Scan for the cell matching the given text and deliver its [X, Y] coordinate at center. 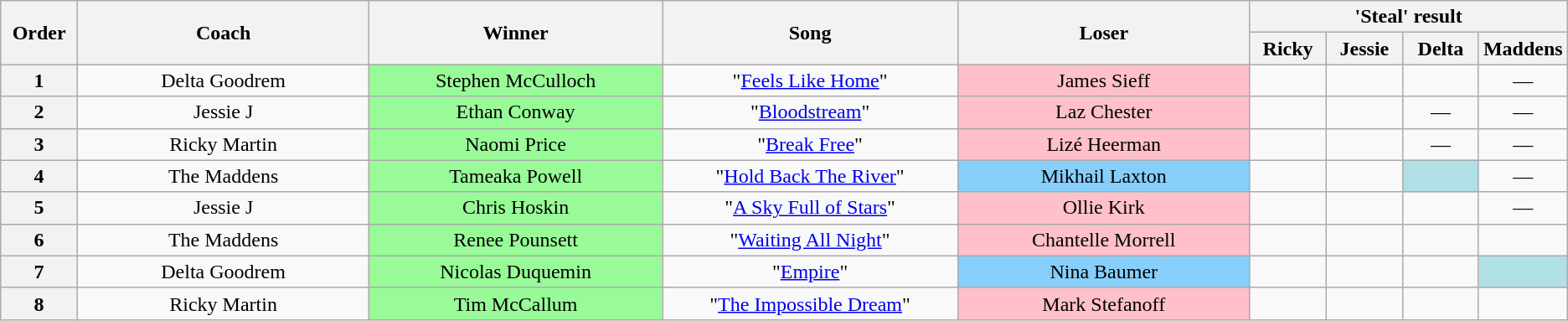
Naomi Price [516, 144]
James Sieff [1104, 80]
2 [39, 112]
5 [39, 208]
3 [39, 144]
Order [39, 33]
Lizé Heerman [1104, 144]
Ricky [1288, 49]
Nicolas Duquemin [516, 272]
Loser [1104, 33]
"Bloodstream" [811, 112]
"Break Free" [811, 144]
"The Impossible Dream" [811, 303]
8 [39, 303]
Coach [224, 33]
Chantelle Morrell [1104, 240]
Mikhail Laxton [1104, 176]
"Empire" [811, 272]
Stephen McCulloch [516, 80]
Tim McCallum [516, 303]
Maddens [1523, 49]
Laz Chester [1104, 112]
Ollie Kirk [1104, 208]
Chris Hoskin [516, 208]
7 [39, 272]
Jessie [1364, 49]
6 [39, 240]
Mark Stefanoff [1104, 303]
"Waiting All Night" [811, 240]
"A Sky Full of Stars" [811, 208]
1 [39, 80]
Winner [516, 33]
"Hold Back The River" [811, 176]
Delta [1441, 49]
"Feels Like Home" [811, 80]
'Steal' result [1409, 17]
Tameaka Powell [516, 176]
Ethan Conway [516, 112]
Nina Baumer [1104, 272]
Renee Pounsett [516, 240]
Song [811, 33]
4 [39, 176]
